From the cell containing the given text, extract its center point as (x, y) coordinate. 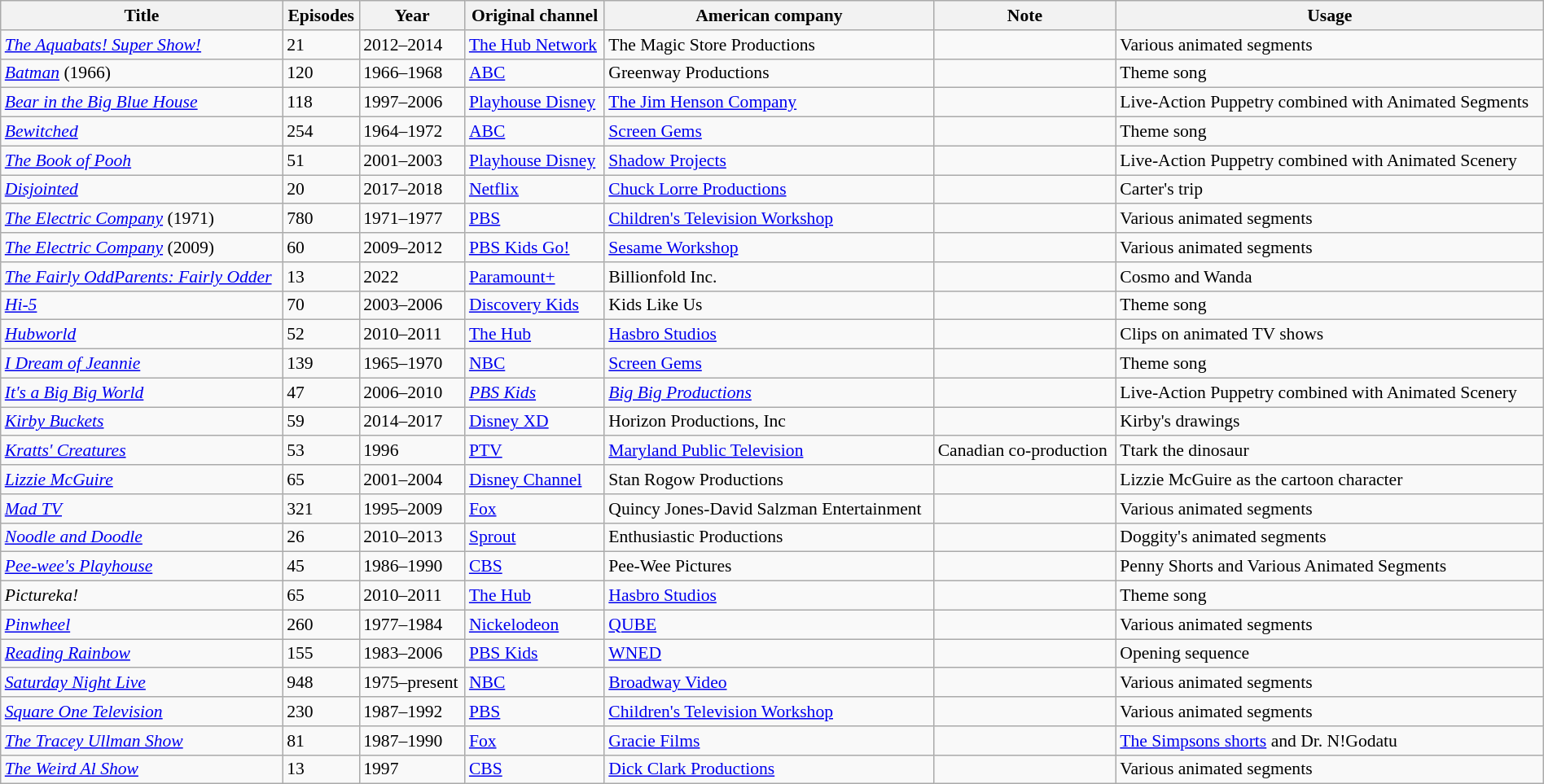
120 (321, 73)
1971–1977 (412, 219)
The Aquabats! Super Show! (142, 45)
Kirby's drawings (1329, 422)
Pictureka! (142, 596)
Billionfold Inc. (769, 277)
1975–present (412, 683)
47 (321, 392)
Dick Clark Productions (769, 769)
2001–2004 (412, 480)
2009–2012 (412, 247)
It's a Big Big World (142, 392)
2006–2010 (412, 392)
230 (321, 712)
Shadow Projects (769, 160)
53 (321, 451)
1966–1968 (412, 73)
Greenway Productions (769, 73)
1997–2006 (412, 103)
Netflix (534, 190)
Live-Action Puppetry combined with Animated Segments (1329, 103)
52 (321, 335)
Disney XD (534, 422)
Pee-wee's Playhouse (142, 567)
The Simpsons shorts and Dr. N!Godatu (1329, 741)
2017–2018 (412, 190)
1987–1990 (412, 741)
Original channel (534, 15)
1965–1970 (412, 364)
Note (1025, 15)
1996 (412, 451)
Batman (1966) (142, 73)
The Weird Al Show (142, 769)
Disjointed (142, 190)
1987–1992 (412, 712)
Pee-Wee Pictures (769, 567)
2010–2013 (412, 537)
Clips on animated TV shows (1329, 335)
Noodle and Doodle (142, 537)
60 (321, 247)
Horizon Productions, Inc (769, 422)
QUBE (769, 624)
Gracie Films (769, 741)
Bear in the Big Blue House (142, 103)
Enthusiastic Productions (769, 537)
Title (142, 15)
Canadian co-production (1025, 451)
Opening sequence (1329, 654)
The Hub Network (534, 45)
21 (321, 45)
948 (321, 683)
81 (321, 741)
The Magic Store Productions (769, 45)
Stan Rogow Productions (769, 480)
Big Big Productions (769, 392)
1997 (412, 769)
Episodes (321, 15)
Paramount+ (534, 277)
321 (321, 509)
Reading Rainbow (142, 654)
The Electric Company (2009) (142, 247)
26 (321, 537)
70 (321, 305)
PBS Kids Go! (534, 247)
1977–1984 (412, 624)
260 (321, 624)
Disney Channel (534, 480)
Penny Shorts and Various Animated Segments (1329, 567)
Usage (1329, 15)
2022 (412, 277)
The Tracey Ullman Show (142, 741)
1986–1990 (412, 567)
I Dream of Jeannie (142, 364)
Sesame Workshop (769, 247)
155 (321, 654)
45 (321, 567)
Chuck Lorre Productions (769, 190)
American company (769, 15)
118 (321, 103)
Pinwheel (142, 624)
1983–2006 (412, 654)
PTV (534, 451)
Sprout (534, 537)
Lizzie McGuire (142, 480)
Square One Television (142, 712)
The Fairly OddParents: Fairly Odder (142, 277)
Kratts' Creatures (142, 451)
Mad TV (142, 509)
1995–2009 (412, 509)
2003–2006 (412, 305)
Kirby Buckets (142, 422)
The Jim Henson Company (769, 103)
59 (321, 422)
Quincy Jones-David Salzman Entertainment (769, 509)
Lizzie McGuire as the cartoon character (1329, 480)
Discovery Kids (534, 305)
Carter's trip (1329, 190)
1964–1972 (412, 132)
The Book of Pooh (142, 160)
Year (412, 15)
Ttark the dinosaur (1329, 451)
The Electric Company (1971) (142, 219)
20 (321, 190)
2014–2017 (412, 422)
Broadway Video (769, 683)
780 (321, 219)
WNED (769, 654)
Maryland Public Television (769, 451)
254 (321, 132)
2012–2014 (412, 45)
Saturday Night Live (142, 683)
Nickelodeon (534, 624)
Kids Like Us (769, 305)
Cosmo and Wanda (1329, 277)
51 (321, 160)
Hi-5 (142, 305)
2001–2003 (412, 160)
Doggity's animated segments (1329, 537)
Hubworld (142, 335)
139 (321, 364)
Bewitched (142, 132)
